From the cell containing the given text, extract its center point as (x, y) coordinate. 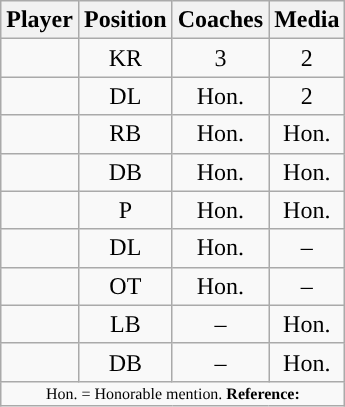
Hon. = Honorable mention. Reference: (173, 393)
3 (220, 58)
KR (125, 58)
Player (40, 20)
Position (125, 20)
Coaches (220, 20)
P (125, 210)
RB (125, 134)
Media (307, 20)
LB (125, 324)
OT (125, 286)
